Determine the [x, y] coordinate at the center of the cell enclosing the given text.  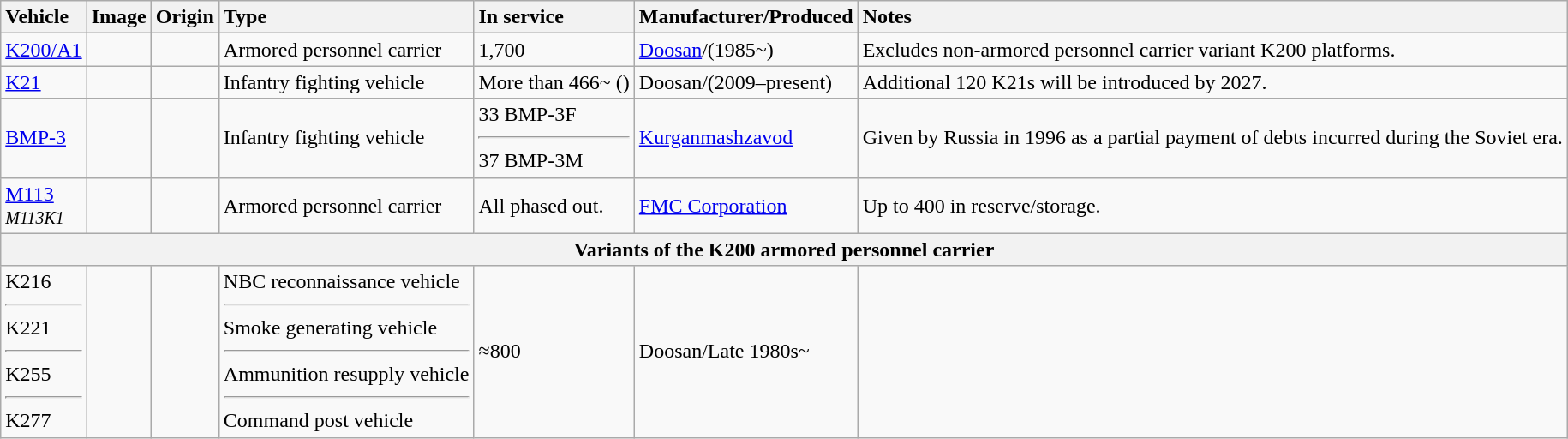
BMP-3 [44, 138]
K21 [44, 82]
All phased out. [554, 206]
Vehicle [44, 17]
Doosan/Late 1980s~ [745, 352]
Kurganmashzavod [745, 138]
Given by Russia in 1996 as a partial payment of debts incurred during the Soviet era. [1212, 138]
FMC Corporation [745, 206]
Doosan/(2009–present) [745, 82]
Notes [1212, 17]
Excludes non-armored personnel carrier variant K200 platforms. [1212, 50]
Origin [185, 17]
33 BMP-3F37 BMP-3M [554, 138]
K216K221K255K277 [44, 352]
Up to 400 in reserve/storage. [1212, 206]
K200/A1 [44, 50]
In service [554, 17]
Image [118, 17]
≈800 [554, 352]
Type [346, 17]
Doosan/(1985~) [745, 50]
NBC reconnaissance vehicleSmoke generating vehicle Ammunition resupply vehicle Command post vehicle [346, 352]
Additional 120 K21s will be introduced by 2027. [1212, 82]
Manufacturer/Produced [745, 17]
More than 466~ () [554, 82]
M113M113K1 [44, 206]
Variants of the K200 armored personnel carrier [785, 250]
1,700 [554, 50]
